For the text-containing cell, return its midpoint in [X, Y] coordinate format. 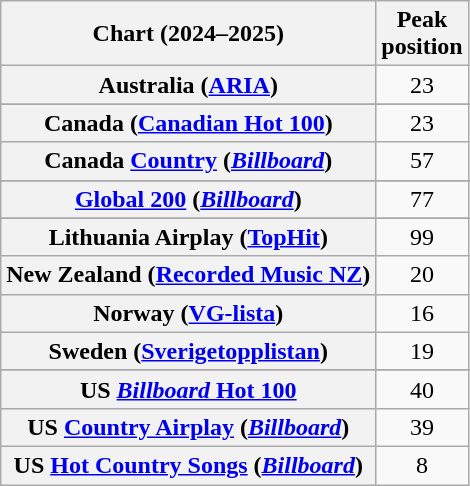
Australia (ARIA) [188, 85]
Norway (VG-lista) [188, 313]
US Country Airplay (Billboard) [188, 427]
Global 200 (Billboard) [188, 199]
US Billboard Hot 100 [188, 389]
39 [422, 427]
Peakposition [422, 34]
Lithuania Airplay (TopHit) [188, 237]
99 [422, 237]
Canada Country (Billboard) [188, 161]
Canada (Canadian Hot 100) [188, 123]
Chart (2024–2025) [188, 34]
20 [422, 275]
19 [422, 351]
New Zealand (Recorded Music NZ) [188, 275]
US Hot Country Songs (Billboard) [188, 465]
Sweden (Sverigetopplistan) [188, 351]
77 [422, 199]
57 [422, 161]
40 [422, 389]
16 [422, 313]
8 [422, 465]
